Extract the (x, y) coordinate from the center of the cell holding the provided text.  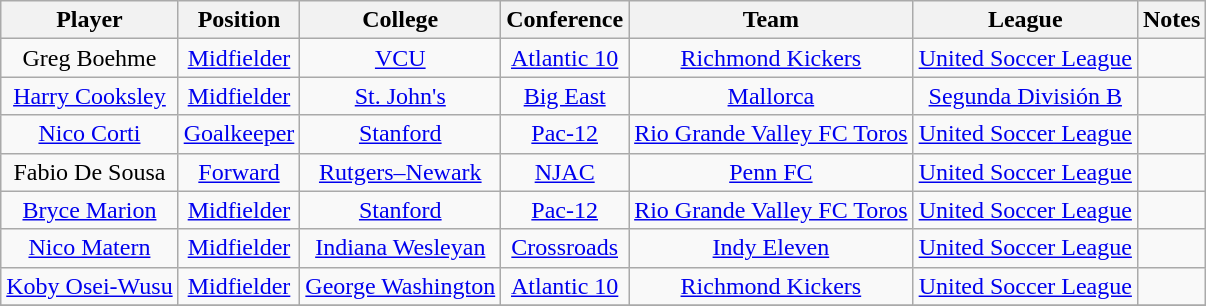
Forward (239, 172)
College (400, 20)
Notes (1171, 20)
NJAC (565, 172)
Position (239, 20)
Koby Osei-Wusu (90, 286)
Crossroads (565, 248)
Conference (565, 20)
Penn FC (771, 172)
Greg Boehme (90, 58)
Rutgers–Newark (400, 172)
St. John's (400, 96)
Big East (565, 96)
VCU (400, 58)
Indy Eleven (771, 248)
Segunda División B (1025, 96)
Mallorca (771, 96)
Nico Corti (90, 134)
Player (90, 20)
League (1025, 20)
Harry Cooksley (90, 96)
Nico Matern (90, 248)
Indiana Wesleyan (400, 248)
Goalkeeper (239, 134)
Fabio De Sousa (90, 172)
Bryce Marion (90, 210)
George Washington (400, 286)
Team (771, 20)
